Search for the cell housing the specified text and yield its (X, Y) center coordinate. 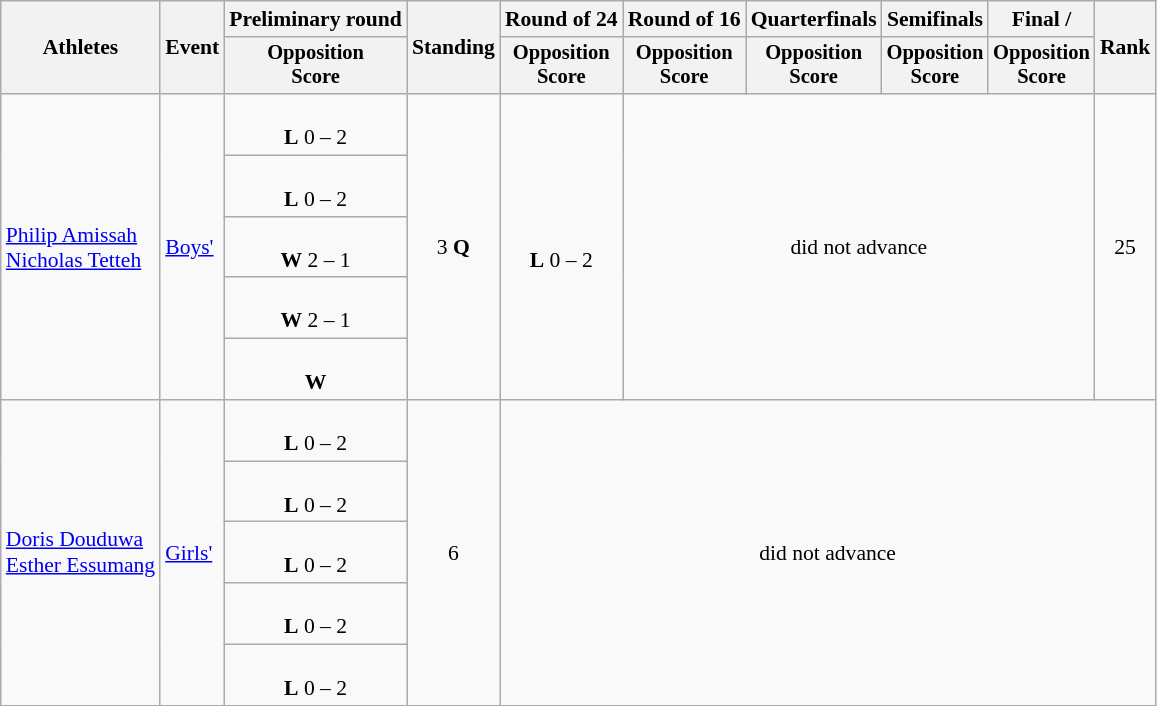
Doris DouduwaEsther Essumang (80, 553)
Girls' (192, 553)
Preliminary round (316, 19)
Philip AmissahNicholas Tetteh (80, 247)
25 (1126, 247)
Event (192, 48)
Round of 24 (562, 19)
Semifinals (936, 19)
3 Q (454, 247)
Athletes (80, 48)
Final / (1042, 19)
Boys' (192, 247)
W (316, 370)
Standing (454, 48)
Rank (1126, 48)
6 (454, 553)
Quarterfinals (814, 19)
Round of 16 (684, 19)
